Capture the cell that displays the provided text and extract its (x, y) central coordinate. 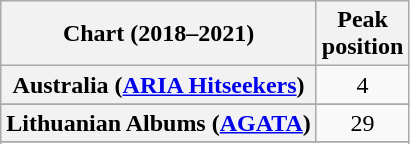
Chart (2018–2021) (159, 34)
Australia (ARIA Hitseekers) (159, 85)
Lithuanian Albums (AGATA) (159, 123)
4 (362, 85)
Peak position (362, 34)
29 (362, 123)
